Capture the cell that displays the provided text and extract its [X, Y] central coordinate. 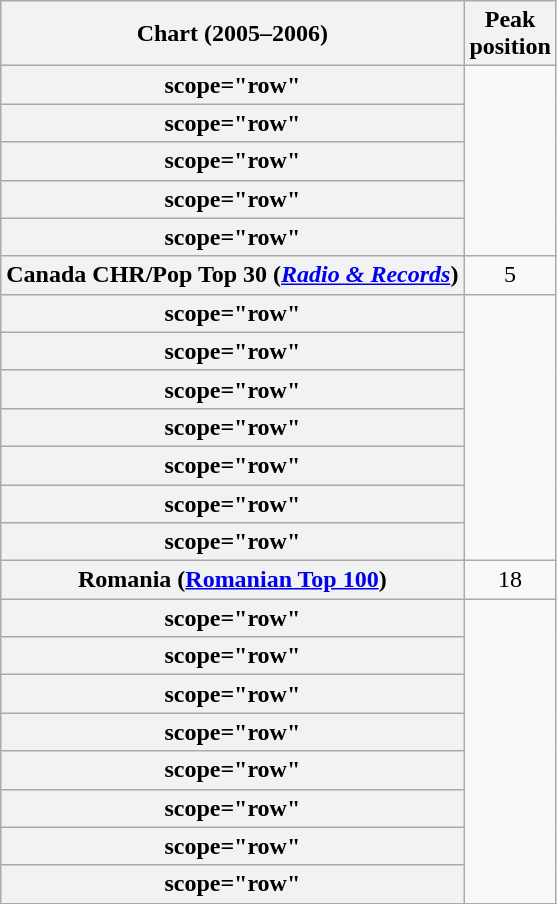
Chart (2005–2006) [232, 34]
5 [510, 275]
Peakposition [510, 34]
Canada CHR/Pop Top 30 (Radio & Records) [232, 275]
Romania (Romanian Top 100) [232, 580]
18 [510, 580]
